Scan for the cell matching the given text and deliver its (X, Y) coordinate at center. 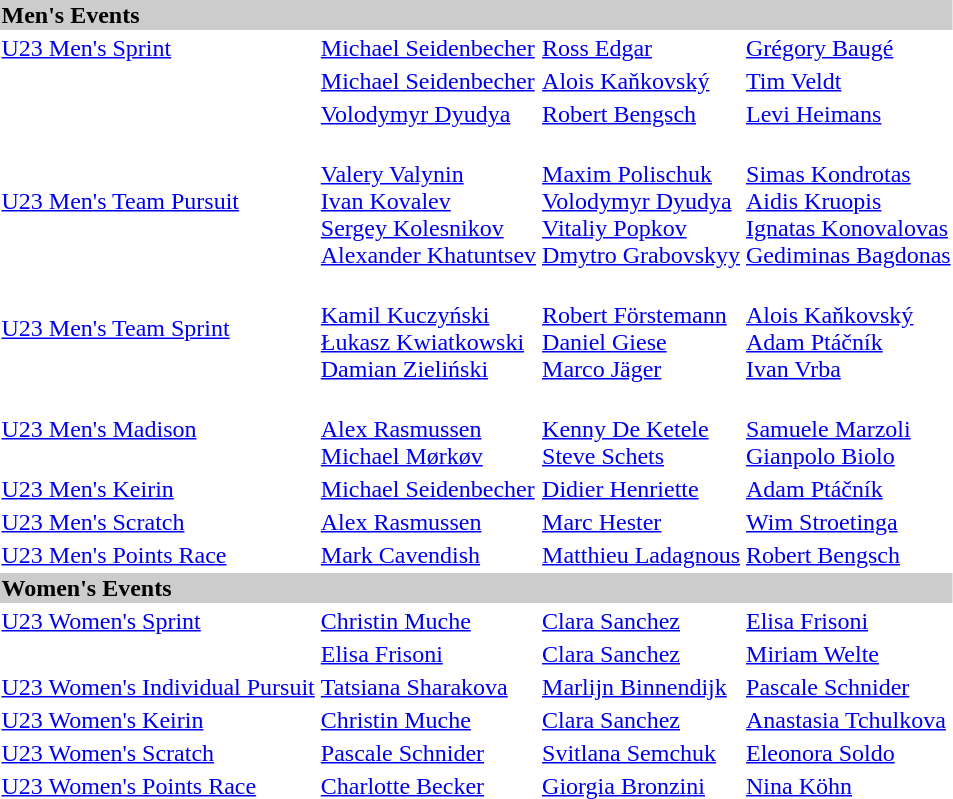
U23 Men's Keirin (158, 489)
Grégory Baugé (849, 48)
Maxim Polischuk Volodymyr DyudyaVitaliy Popkov Dmytro Grabovskyy (642, 201)
Didier Henriette (642, 489)
Levi Heimans (849, 114)
Svitlana Semchuk (642, 753)
Women's Events (476, 588)
Alois Kaňkovský Adam Ptáčník Ivan Vrba (849, 328)
Mark Cavendish (428, 555)
Tatsiana Sharakova (428, 687)
Kamil Kuczyński Łukasz Kwiatkowski Damian Zieliński (428, 328)
Volodymyr Dyudya (428, 114)
Valery Valynin Ivan Kovalev Sergey KolesnikovAlexander Khatuntsev (428, 201)
Eleonora Soldo (849, 753)
U23 Men's Scratch (158, 522)
U23 Men's Madison (158, 429)
Marlijn Binnendijk (642, 687)
U23 Men's Team Pursuit (158, 201)
U23 Men's Team Sprint (158, 328)
Alois Kaňkovský (642, 81)
Men's Events (476, 15)
U23 Men's Sprint (158, 48)
Wim Stroetinga (849, 522)
Simas Kondrotas Aidis KruopisIgnatas KonovalovasGediminas Bagdonas (849, 201)
Anastasia Tchulkova (849, 720)
U23 Women's Sprint (158, 621)
Tim Veldt (849, 81)
Ross Edgar (642, 48)
Kenny De Ketele Steve Schets (642, 429)
Samuele Marzoli Gianpolo Biolo (849, 429)
Alex Rasmussen (428, 522)
U23 Men's Points Race (158, 555)
Marc Hester (642, 522)
Robert Förstemann Daniel Giese Marco Jäger (642, 328)
Matthieu Ladagnous (642, 555)
U23 Women's Scratch (158, 753)
Adam Ptáčník (849, 489)
U23 Women's Individual Pursuit (158, 687)
Alex Rasmussen Michael Mørkøv (428, 429)
U23 Women's Keirin (158, 720)
Miriam Welte (849, 654)
